Provide the [x, y] coordinate of the cell's center where the given text is located.  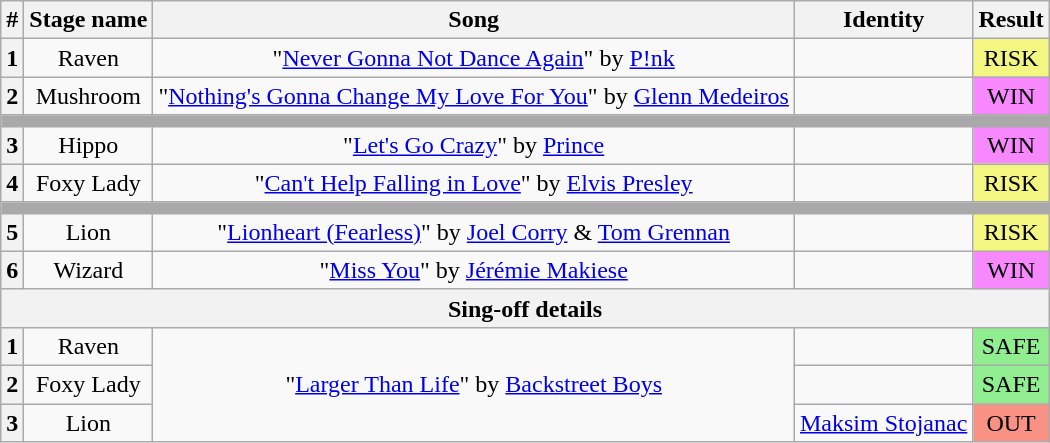
6 [12, 270]
Song [474, 20]
Sing-off details [526, 308]
"Lionheart (Fearless)" by Joel Corry & Tom Grennan [474, 232]
Wizard [88, 270]
Maksim Stojanac [883, 423]
Stage name [88, 20]
4 [12, 183]
"Let's Go Crazy" by Prince [474, 145]
"Can't Help Falling in Love" by Elvis Presley [474, 183]
5 [12, 232]
"Nothing's Gonna Change My Love For You" by Glenn Medeiros [474, 96]
"Larger Than Life" by Backstreet Boys [474, 384]
Hippo [88, 145]
"Never Gonna Not Dance Again" by P!nk [474, 58]
"Miss You" by Jérémie Makiese [474, 270]
Identity [883, 20]
Mushroom [88, 96]
OUT [1011, 423]
Result [1011, 20]
# [12, 20]
